Return [x, y] of the center of cell containing provided text 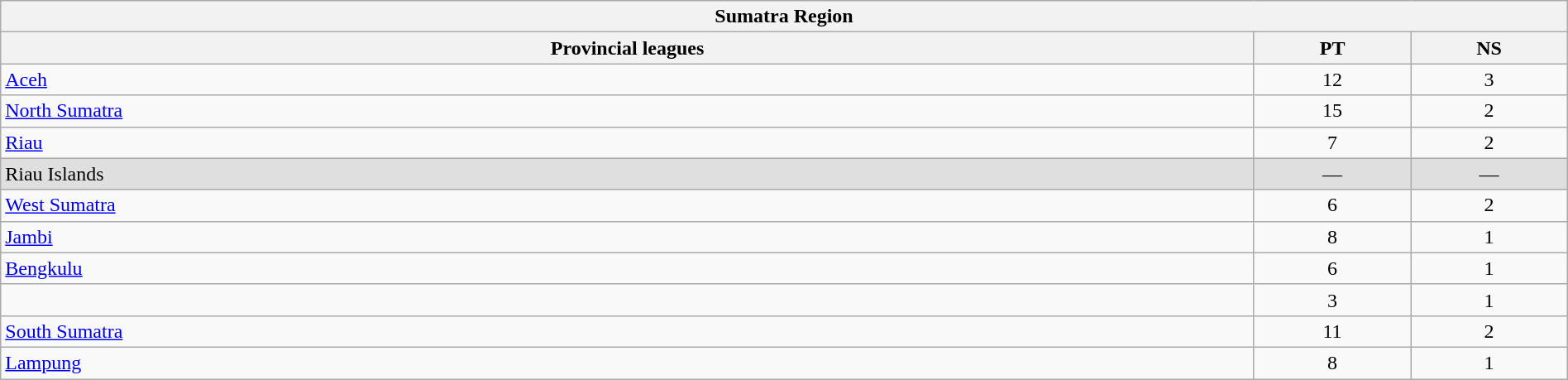
South Sumatra [628, 331]
Aceh [628, 79]
Provincial leagues [628, 48]
15 [1331, 111]
7 [1331, 142]
NS [1489, 48]
West Sumatra [628, 205]
North Sumatra [628, 111]
12 [1331, 79]
11 [1331, 331]
Sumatra Region [784, 17]
Jambi [628, 237]
Lampung [628, 363]
Bengkulu [628, 268]
Riau [628, 142]
Riau Islands [628, 174]
PT [1331, 48]
